Provide the [X, Y] coordinate of the cell's center where the given text is located.  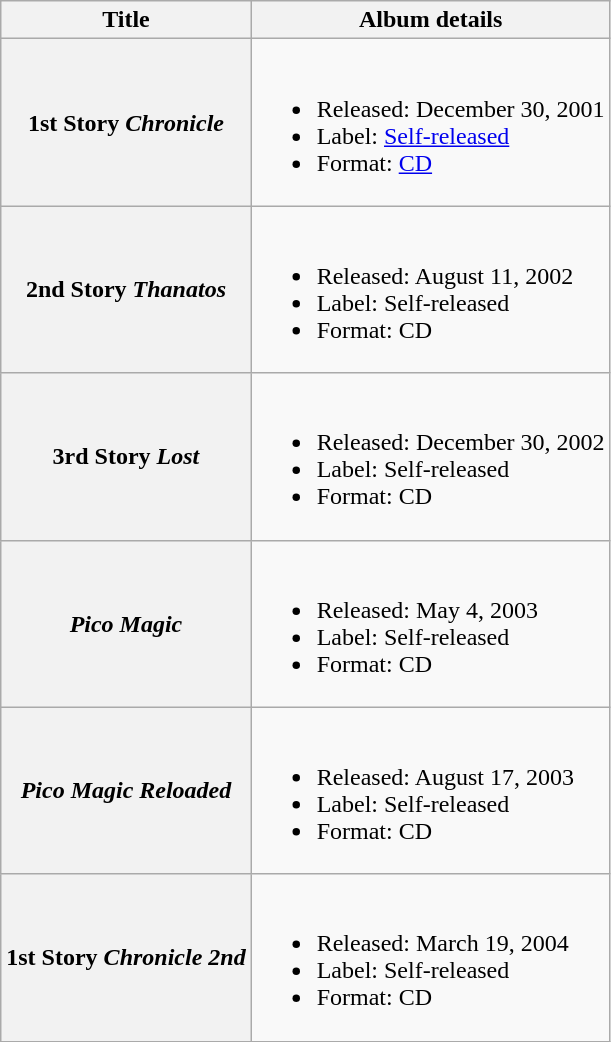
Pico Magic Reloaded [126, 790]
3rd Story Lost [126, 456]
Released: August 17, 2003Label: Self-releasedFormat: CD [430, 790]
Released: December 30, 2002Label: Self-releasedFormat: CD [430, 456]
1st Story Chronicle 2nd [126, 958]
Released: August 11, 2002Label: Self-releasedFormat: CD [430, 290]
2nd Story Thanatos [126, 290]
Released: March 19, 2004Label: Self-releasedFormat: CD [430, 958]
Album details [430, 20]
Pico Magic [126, 624]
Released: December 30, 2001Label: Self-releasedFormat: CD [430, 122]
Title [126, 20]
Released: May 4, 2003Label: Self-releasedFormat: CD [430, 624]
1st Story Chronicle [126, 122]
